From the cell containing the given text, extract its center point as [x, y] coordinate. 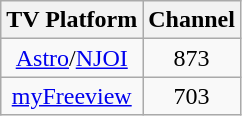
703 [192, 96]
873 [192, 58]
myFreeview [72, 96]
Astro/NJOI [72, 58]
TV Platform [72, 20]
Channel [192, 20]
